For the text-containing cell, return its midpoint in [X, Y] coordinate format. 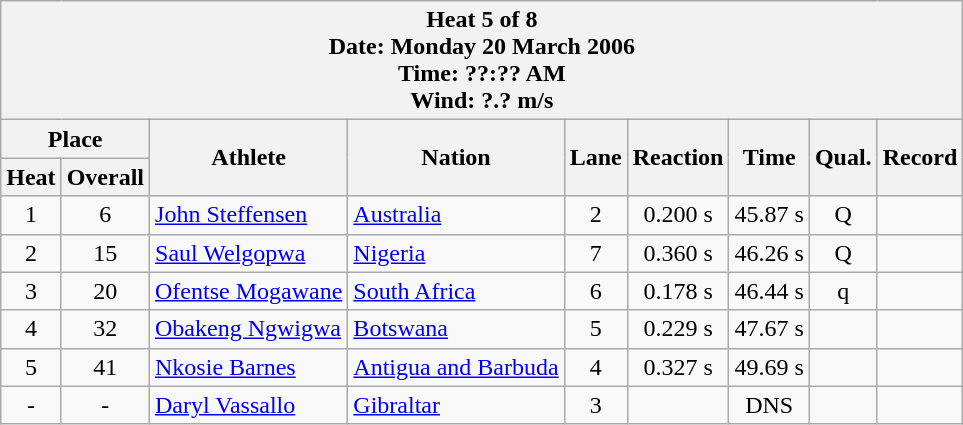
45.87 s [769, 215]
Overall [105, 177]
Record [920, 158]
0.200 s [678, 215]
Saul Welgopwa [249, 253]
Lane [596, 158]
20 [105, 291]
q [843, 291]
Obakeng Ngwigwa [249, 329]
0.178 s [678, 291]
Antigua and Barbuda [456, 367]
49.69 s [769, 367]
46.26 s [769, 253]
0.360 s [678, 253]
Reaction [678, 158]
Gibraltar [456, 405]
Australia [456, 215]
1 [31, 215]
0.229 s [678, 329]
41 [105, 367]
South Africa [456, 291]
Place [76, 139]
Nkosie Barnes [249, 367]
47.67 s [769, 329]
DNS [769, 405]
15 [105, 253]
Athlete [249, 158]
32 [105, 329]
Daryl Vassallo [249, 405]
Heat 5 of 8 Date: Monday 20 March 2006 Time: ??:?? AM Wind: ?.? m/s [482, 60]
John Steffensen [249, 215]
Qual. [843, 158]
Nigeria [456, 253]
46.44 s [769, 291]
Ofentse Mogawane [249, 291]
7 [596, 253]
0.327 s [678, 367]
Botswana [456, 329]
Nation [456, 158]
Heat [31, 177]
Time [769, 158]
